Identify which cell holds the provided text, then report its (X, Y) central coordinate. 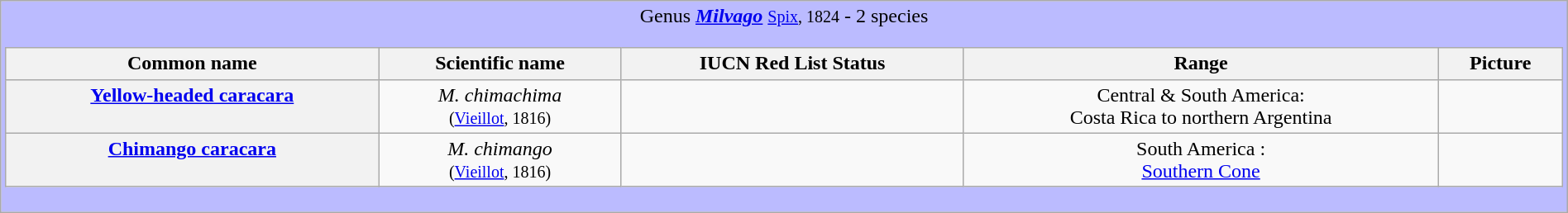
Yellow-headed caracara (192, 106)
Scientific name (500, 64)
Range (1201, 64)
Chimango caracara (192, 160)
Central & South America:Costa Rica to northern Argentina (1201, 106)
Picture (1500, 64)
IUCN Red List Status (792, 64)
South America :Southern Cone (1201, 160)
Common name (192, 64)
M. chimango(Vieillot, 1816) (500, 160)
M. chimachima(Vieillot, 1816) (500, 106)
